Determine the (x, y) coordinate at the center of the cell enclosing the given text.  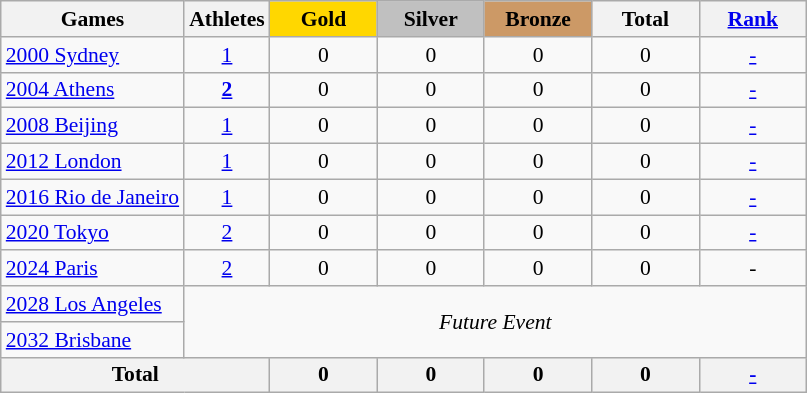
2028 Los Angeles (92, 304)
2032 Brisbane (92, 340)
Bronze (538, 19)
Silver (430, 19)
Future Event (495, 322)
Rank (752, 19)
2000 Sydney (92, 55)
2008 Beijing (92, 126)
2020 Tokyo (92, 233)
Games (92, 19)
Athletes (227, 19)
2024 Paris (92, 269)
2012 London (92, 162)
2004 Athens (92, 90)
2016 Rio de Janeiro (92, 197)
Gold (324, 19)
